Scan for the cell matching the given text and deliver its (X, Y) coordinate at center. 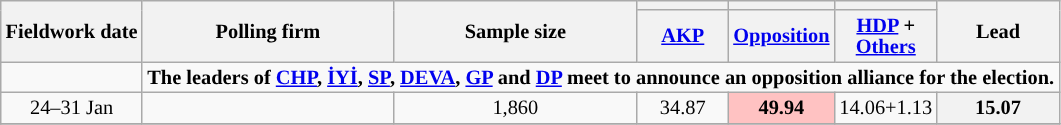
The leaders of CHP, İYİ, SP, DEVA, GP and DP meet to announce an opposition alliance for the election. (600, 78)
24–31 Jan (72, 108)
49.94 (781, 108)
Fieldwork date (72, 30)
Lead (998, 30)
15.07 (998, 108)
Sample size (515, 30)
34.87 (682, 108)
14.06+1.13 (886, 108)
Polling firm (268, 30)
Opposition (781, 36)
AKP (682, 36)
1,860 (515, 108)
HDP + Others (886, 36)
